Locate the cell with the specified text and output its [X, Y] center coordinate. 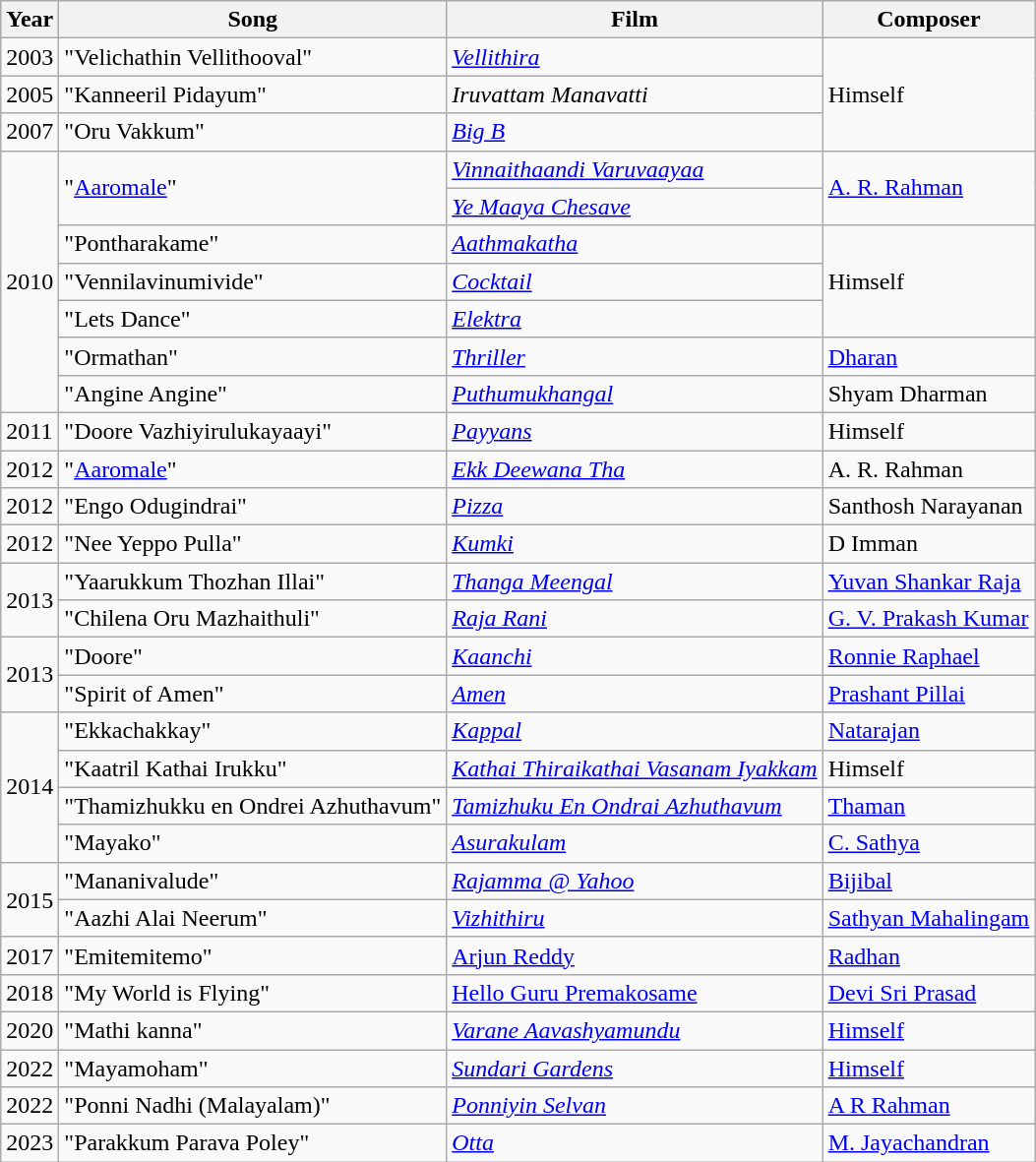
Otta [635, 1143]
Thaman [929, 806]
Natarajan [929, 731]
Payyans [635, 431]
"Mayako" [253, 843]
A R Rahman [929, 1106]
Raja Rani [635, 619]
Film [635, 20]
Year [30, 20]
"Angine Angine" [253, 394]
"Parakkum Parava Poley" [253, 1143]
"Emitemitemo" [253, 955]
Vellithira [635, 57]
"Mananivalude" [253, 881]
"Lets Dance" [253, 319]
"Pontharakame" [253, 244]
"Mayamoham" [253, 1068]
Thanga Meengal [635, 581]
Varane Aavashyamundu [635, 1030]
Prashant Pillai [929, 694]
2015 [30, 899]
Amen [635, 694]
2023 [30, 1143]
"Mathi kanna" [253, 1030]
Elektra [635, 319]
"Ekkachakkay" [253, 731]
"Vennilavinumivide" [253, 281]
M. Jayachandran [929, 1143]
2014 [30, 787]
2003 [30, 57]
"Kaatril Kathai Irukku" [253, 768]
"Yaarukkum Thozhan Illai" [253, 581]
Kumki [635, 544]
Big B [635, 132]
"My World is Flying" [253, 993]
2018 [30, 993]
"Doore Vazhiyirulukayaayi" [253, 431]
D Imman [929, 544]
Ponniyin Selvan [635, 1106]
Sundari Gardens [635, 1068]
2007 [30, 132]
Cocktail [635, 281]
Bijibal [929, 881]
2020 [30, 1030]
Song [253, 20]
"Nee Yeppo Pulla" [253, 544]
Ronnie Raphael [929, 656]
Composer [929, 20]
"Ormathan" [253, 356]
Kathai Thiraikathai Vasanam Iyakkam [635, 768]
Shyam Dharman [929, 394]
Radhan [929, 955]
"Chilena Oru Mazhaithuli" [253, 619]
Ekk Deewana Tha [635, 469]
G. V. Prakash Kumar [929, 619]
Ye Maaya Chesave [635, 207]
"Kanneeril Pidayum" [253, 94]
Arjun Reddy [635, 955]
Iruvattam Manavatti [635, 94]
Puthumukhangal [635, 394]
2017 [30, 955]
Vinnaithaandi Varuvaayaa [635, 169]
Tamizhuku En Ondrai Azhuthavum [635, 806]
Vizhithiru [635, 918]
Hello Guru Premakosame [635, 993]
Kappal [635, 731]
"Thamizhukku en Ondrei Azhuthavum" [253, 806]
Santhosh Narayanan [929, 507]
2011 [30, 431]
Yuvan Shankar Raja [929, 581]
Kaanchi [635, 656]
Aathmakatha [635, 244]
Pizza [635, 507]
2005 [30, 94]
"Spirit of Amen" [253, 694]
"Aazhi Alai Neerum" [253, 918]
Thriller [635, 356]
"Doore" [253, 656]
"Ponni Nadhi (Malayalam)" [253, 1106]
"Engo Odugindrai" [253, 507]
"Oru Vakkum" [253, 132]
Devi Sri Prasad [929, 993]
"Velichathin Vellithooval" [253, 57]
Asurakulam [635, 843]
Rajamma @ Yahoo [635, 881]
C. Sathya [929, 843]
Dharan [929, 356]
2010 [30, 281]
Sathyan Mahalingam [929, 918]
